Scan for the cell matching the given text and deliver its [X, Y] coordinate at center. 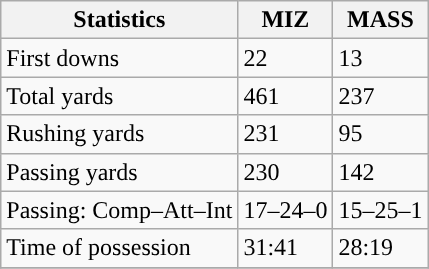
231 [286, 134]
MIZ [286, 20]
Passing: Comp–Att–Int [120, 210]
Rushing yards [120, 134]
31:41 [286, 248]
Statistics [120, 20]
First downs [120, 58]
Passing yards [120, 172]
13 [380, 58]
142 [380, 172]
461 [286, 96]
95 [380, 134]
15–25–1 [380, 210]
Time of possession [120, 248]
230 [286, 172]
17–24–0 [286, 210]
22 [286, 58]
MASS [380, 20]
Total yards [120, 96]
28:19 [380, 248]
237 [380, 96]
